For the text-containing cell, return its midpoint in [X, Y] coordinate format. 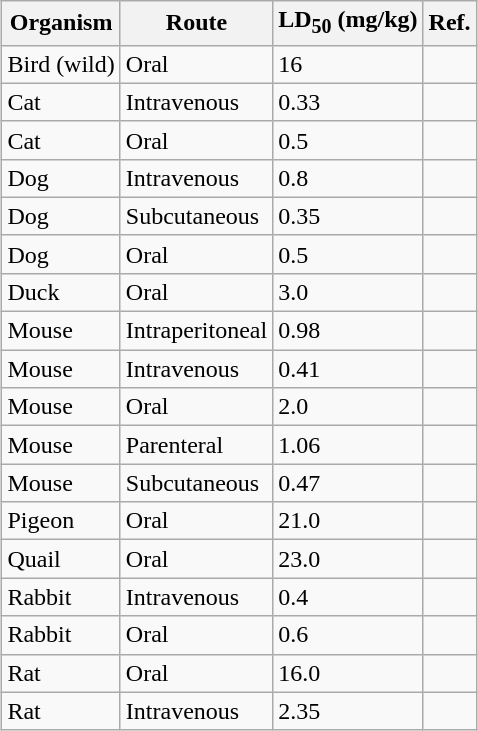
Quail [61, 559]
16 [348, 64]
Intraperitoneal [196, 331]
0.35 [348, 216]
1.06 [348, 445]
0.8 [348, 178]
Parenteral [196, 445]
Route [196, 23]
2.35 [348, 711]
LD50 (mg/kg) [348, 23]
0.4 [348, 597]
0.33 [348, 102]
0.6 [348, 635]
Ref. [450, 23]
Bird (wild) [61, 64]
0.41 [348, 369]
Pigeon [61, 521]
Duck [61, 292]
3.0 [348, 292]
21.0 [348, 521]
0.98 [348, 331]
2.0 [348, 407]
0.47 [348, 483]
Organism [61, 23]
23.0 [348, 559]
16.0 [348, 673]
